Return (x, y) of the center of cell containing provided text 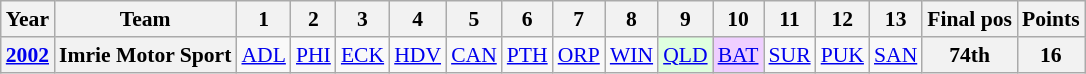
16 (1051, 55)
WIN (632, 55)
PTH (528, 55)
10 (738, 19)
2 (314, 19)
Team (145, 19)
ECK (362, 55)
PUK (842, 55)
HDV (418, 55)
Points (1051, 19)
5 (474, 19)
Imrie Motor Sport (145, 55)
8 (632, 19)
11 (790, 19)
1 (263, 19)
CAN (474, 55)
12 (842, 19)
PHI (314, 55)
4 (418, 19)
Final pos (970, 19)
ADL (263, 55)
QLD (685, 55)
9 (685, 19)
SUR (790, 55)
SAN (896, 55)
6 (528, 19)
BAT (738, 55)
3 (362, 19)
ORP (579, 55)
7 (579, 19)
13 (896, 19)
74th (970, 55)
2002 (28, 55)
Year (28, 19)
